Find where the given text appears and provide that cell's center as [x, y] coordinate. 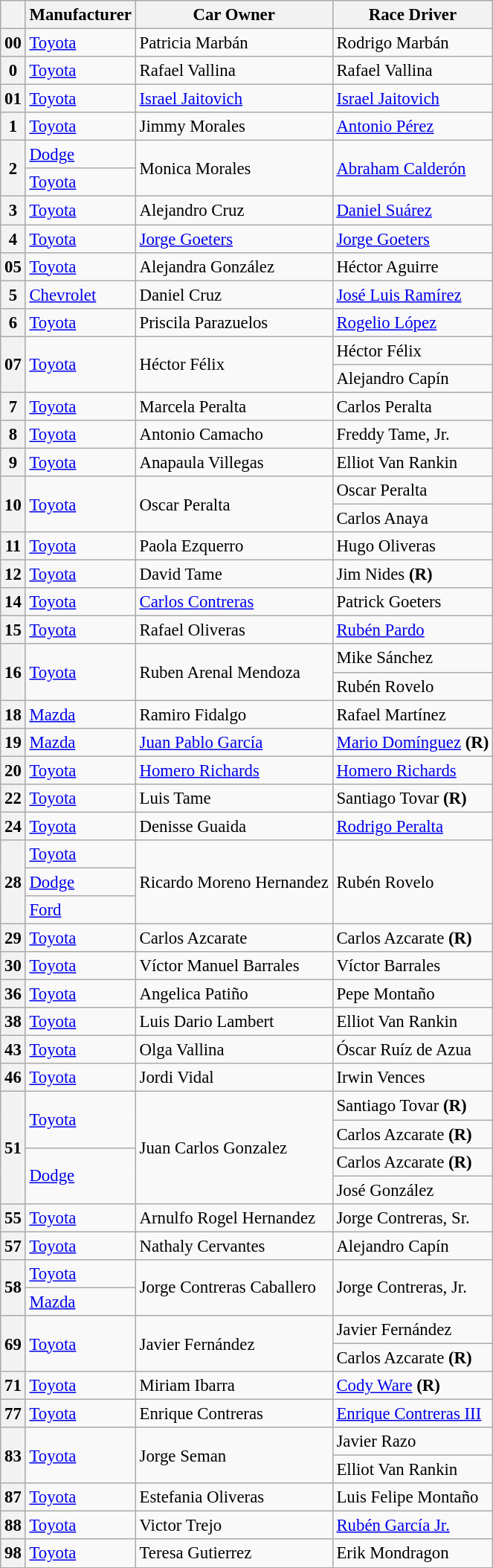
57 [13, 1246]
Óscar Ruíz de Azua [413, 1050]
22 [13, 799]
98 [13, 1554]
1 [13, 127]
Teresa Gutierrez [233, 1554]
José González [413, 1190]
8 [13, 435]
Ford [80, 910]
Miriam Ibarra [233, 1386]
00 [13, 43]
Car Owner [233, 15]
Antonio Camacho [233, 435]
38 [13, 1022]
Rubén Pardo [413, 630]
Hugo Oliveras [413, 546]
Jorge Seman [233, 1456]
Alejandro Cruz [233, 211]
Rodrigo Marbán [413, 43]
55 [13, 1217]
Juan Pablo García [233, 742]
46 [13, 1078]
Carlos Azcarate [233, 938]
Ramiro Fidalgo [233, 714]
Patrick Goeters [413, 602]
Mike Sánchez [413, 659]
Erik Mondragon [413, 1554]
Race Driver [413, 15]
Jorge Contreras, Jr. [413, 1287]
Estefania Oliveras [233, 1497]
88 [13, 1526]
Denisse Guaida [233, 826]
Monica Morales [233, 168]
Héctor Aguirre [413, 266]
4 [13, 239]
36 [13, 994]
Rodrigo Peralta [413, 826]
Abraham Calderón [413, 168]
Mario Domínguez (R) [413, 742]
07 [13, 365]
Jordi Vidal [233, 1078]
Carlos Anaya [413, 519]
Freddy Tame, Jr. [413, 435]
29 [13, 938]
7 [13, 406]
Irwin Vences [413, 1078]
Priscila Parazuelos [233, 322]
Antonio Pérez [413, 127]
16 [13, 673]
9 [13, 462]
6 [13, 322]
05 [13, 266]
2 [13, 168]
Manufacturer [80, 15]
Marcela Peralta [233, 406]
Enrique Contreras [233, 1414]
24 [13, 826]
Daniel Suárez [413, 211]
Victor Trejo [233, 1526]
Luis Dario Lambert [233, 1022]
30 [13, 966]
20 [13, 770]
Jorge Contreras Caballero [233, 1287]
Nathaly Cervantes [233, 1246]
Chevrolet [80, 295]
28 [13, 883]
69 [13, 1344]
Jimmy Morales [233, 127]
87 [13, 1497]
Angelica Patiño [233, 994]
José Luis Ramírez [413, 295]
11 [13, 546]
Luis Felipe Montaño [413, 1497]
51 [13, 1148]
Luis Tame [233, 799]
Jorge Contreras, Sr. [413, 1217]
Alejandra González [233, 266]
58 [13, 1287]
0 [13, 71]
Arnulfo Rogel Hernandez [233, 1217]
Cody Ware (R) [413, 1386]
Anapaula Villegas [233, 462]
12 [13, 575]
Carlos Peralta [413, 406]
Rafael Martínez [413, 714]
Rubén García Jr. [413, 1526]
5 [13, 295]
3 [13, 211]
Víctor Manuel Barrales [233, 966]
71 [13, 1386]
Ricardo Moreno Hernandez [233, 883]
10 [13, 505]
Javier Razo [413, 1441]
Carlos Contreras [233, 602]
43 [13, 1050]
Patricia Marbán [233, 43]
Víctor Barrales [413, 966]
83 [13, 1456]
David Tame [233, 575]
77 [13, 1414]
18 [13, 714]
15 [13, 630]
Rafael Oliveras [233, 630]
Ruben Arenal Mendoza [233, 673]
Juan Carlos Gonzalez [233, 1148]
19 [13, 742]
Paola Ezquerro [233, 546]
Rogelio López [413, 322]
Jim Nides (R) [413, 575]
Pepe Montaño [413, 994]
01 [13, 99]
Daniel Cruz [233, 295]
Enrique Contreras III [413, 1414]
Olga Vallina [233, 1050]
14 [13, 602]
